Extract the (X, Y) coordinate from the center of the cell holding the provided text.  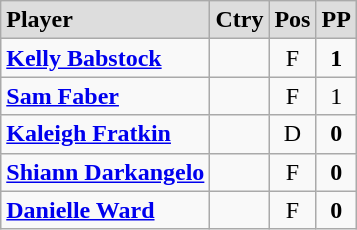
Sam Faber (106, 96)
D (292, 134)
Player (106, 20)
Kelly Babstock (106, 58)
Danielle Ward (106, 210)
Kaleigh Fratkin (106, 134)
Ctry (240, 20)
PP (336, 20)
Pos (292, 20)
Shiann Darkangelo (106, 172)
